Identify which cell holds the provided text, then report its (x, y) central coordinate. 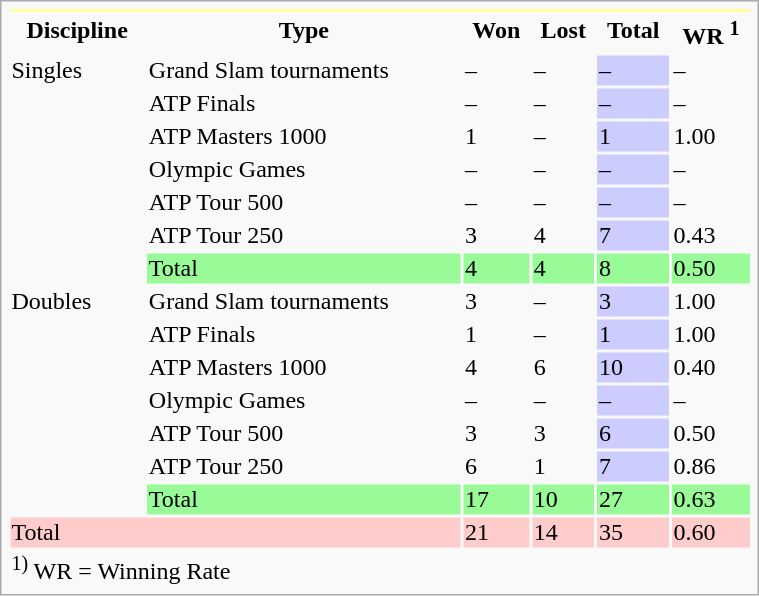
0.40 (711, 367)
17 (496, 499)
21 (496, 532)
Discipline (77, 33)
WR 1 (711, 33)
Lost (563, 33)
27 (632, 499)
Doubles (77, 400)
8 (632, 268)
1) WR = Winning Rate (380, 568)
Type (304, 33)
0.86 (711, 466)
Singles (77, 169)
14 (563, 532)
0.60 (711, 532)
0.63 (711, 499)
35 (632, 532)
Won (496, 33)
0.43 (711, 235)
